Detect which cell encompasses the target text, then output its (X, Y) center coordinate. 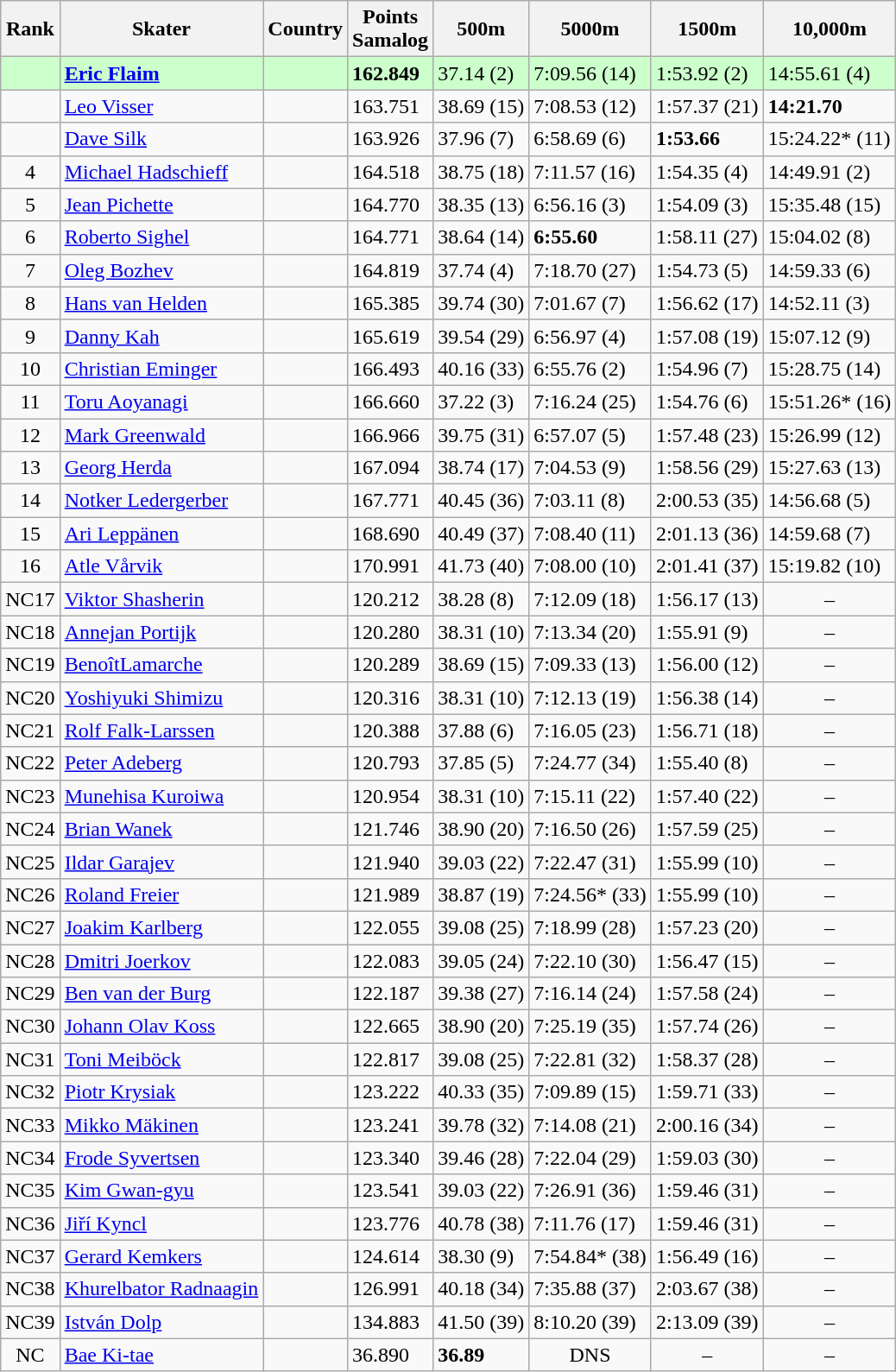
164.771 (390, 237)
41.50 (39) (482, 1322)
Roland Freier (161, 895)
163.926 (390, 139)
37.22 (3) (482, 401)
7:22.81 (32) (590, 1059)
NC33 (30, 1125)
Khurelbator Radnaagin (161, 1289)
Points Samalog (390, 29)
NC23 (30, 796)
14:59.33 (6) (830, 270)
1500m (707, 29)
Brian Wanek (161, 829)
13 (30, 468)
7:22.47 (31) (590, 862)
123.222 (390, 1092)
Piotr Krysiak (161, 1092)
39.74 (30) (482, 303)
163.751 (390, 106)
5 (30, 205)
1:53.66 (707, 139)
122.083 (390, 961)
38.75 (18) (482, 172)
7:01.67 (7) (590, 303)
1:57.40 (22) (707, 796)
Toru Aoyanagi (161, 401)
7:25.19 (35) (590, 1027)
Christian Eminger (161, 369)
166.493 (390, 369)
NC26 (30, 895)
Peter Adeberg (161, 763)
10 (30, 369)
120.316 (390, 698)
Georg Herda (161, 468)
123.776 (390, 1223)
165.385 (390, 303)
7:24.77 (34) (590, 763)
Jean Pichette (161, 205)
Oleg Bozhev (161, 270)
38.87 (19) (482, 895)
39.38 (27) (482, 994)
164.819 (390, 270)
40.45 (36) (482, 501)
1:58.56 (29) (707, 468)
8 (30, 303)
41.73 (40) (482, 566)
NC22 (30, 763)
Danny Kah (161, 336)
39.75 (31) (482, 434)
38.30 (9) (482, 1256)
14:55.61 (4) (830, 73)
165.619 (390, 336)
7:08.00 (10) (590, 566)
NC21 (30, 730)
NC36 (30, 1223)
NC39 (30, 1322)
2:13.09 (39) (707, 1322)
15:26.99 (12) (830, 434)
7:08.53 (12) (590, 106)
7 (30, 270)
1:54.96 (7) (707, 369)
164.518 (390, 172)
Rolf Falk-Larssen (161, 730)
123.241 (390, 1125)
NC35 (30, 1191)
120.289 (390, 665)
36.890 (390, 1355)
168.690 (390, 534)
NC25 (30, 862)
170.991 (390, 566)
7:22.10 (30) (590, 961)
1:57.74 (26) (707, 1027)
Eric Flaim (161, 73)
Country (306, 29)
7:09.56 (14) (590, 73)
NC (30, 1355)
123.340 (390, 1158)
1:57.48 (23) (707, 434)
37.96 (7) (482, 139)
Bae Ki-tae (161, 1355)
6:55.76 (2) (590, 369)
164.770 (390, 205)
37.88 (6) (482, 730)
7:16.24 (25) (590, 401)
NC34 (30, 1158)
6:57.07 (5) (590, 434)
6:55.60 (590, 237)
Ildar Garajev (161, 862)
NC38 (30, 1289)
6 (30, 237)
1:54.76 (6) (707, 401)
38.64 (14) (482, 237)
40.16 (33) (482, 369)
7:16.50 (26) (590, 829)
15:04.02 (8) (830, 237)
10,000m (830, 29)
6:56.16 (3) (590, 205)
Leo Visser (161, 106)
14:49.91 (2) (830, 172)
NC24 (30, 829)
Johann Olav Koss (161, 1027)
7:22.04 (29) (590, 1158)
120.793 (390, 763)
8:10.20 (39) (590, 1322)
120.280 (390, 632)
6:56.97 (4) (590, 336)
1:56.38 (14) (707, 698)
Joakim Karlberg (161, 927)
39.54 (29) (482, 336)
Kim Gwan-gyu (161, 1191)
1:56.17 (13) (707, 599)
7:12.13 (19) (590, 698)
DNS (590, 1355)
1:57.59 (25) (707, 829)
121.989 (390, 895)
Ben van der Burg (161, 994)
40.18 (34) (482, 1289)
1:58.11 (27) (707, 237)
15:24.22* (11) (830, 139)
7:54.84* (38) (590, 1256)
Roberto Sighel (161, 237)
122.817 (390, 1059)
15 (30, 534)
1:55.91 (9) (707, 632)
István Dolp (161, 1322)
1:54.73 (5) (707, 270)
2:00.53 (35) (707, 501)
BenoîtLamarche (161, 665)
Munehisa Kuroiwa (161, 796)
39.46 (28) (482, 1158)
7:16.14 (24) (590, 994)
120.954 (390, 796)
Yoshiyuki Shimizu (161, 698)
37.74 (4) (482, 270)
16 (30, 566)
7:26.91 (36) (590, 1191)
7:09.33 (13) (590, 665)
121.940 (390, 862)
7:18.70 (27) (590, 270)
1:55.40 (8) (707, 763)
38.74 (17) (482, 468)
Notker Ledergerber (161, 501)
NC29 (30, 994)
14:59.68 (7) (830, 534)
7:14.08 (21) (590, 1125)
NC30 (30, 1027)
1:57.08 (19) (707, 336)
123.541 (390, 1191)
38.28 (8) (482, 599)
15:07.12 (9) (830, 336)
167.094 (390, 468)
NC27 (30, 927)
40.78 (38) (482, 1223)
134.883 (390, 1322)
2:03.67 (38) (707, 1289)
NC18 (30, 632)
Gerard Kemkers (161, 1256)
7:11.57 (16) (590, 172)
1:59.03 (30) (707, 1158)
7:18.99 (28) (590, 927)
7:09.89 (15) (590, 1092)
Viktor Shasherin (161, 599)
2:01.41 (37) (707, 566)
7:13.34 (20) (590, 632)
Ari Leppänen (161, 534)
120.388 (390, 730)
14:52.11 (3) (830, 303)
Rank (30, 29)
Frode Syvertsen (161, 1158)
1:54.09 (3) (707, 205)
7:03.11 (8) (590, 501)
Annejan Portijk (161, 632)
39.78 (32) (482, 1125)
7:24.56* (33) (590, 895)
Michael Hadschieff (161, 172)
39.05 (24) (482, 961)
NC28 (30, 961)
7:16.05 (23) (590, 730)
7:11.76 (17) (590, 1223)
2:00.16 (34) (707, 1125)
2:01.13 (36) (707, 534)
1:57.37 (21) (707, 106)
1:53.92 (2) (707, 73)
4 (30, 172)
1:59.71 (33) (707, 1092)
1:56.47 (15) (707, 961)
7:15.11 (22) (590, 796)
167.771 (390, 501)
37.14 (2) (482, 73)
14:56.68 (5) (830, 501)
Jiří Kyncl (161, 1223)
500m (482, 29)
1:56.00 (12) (707, 665)
166.660 (390, 401)
15:35.48 (15) (830, 205)
14:21.70 (830, 106)
NC17 (30, 599)
Hans van Helden (161, 303)
Mikko Mäkinen (161, 1125)
126.991 (390, 1289)
37.85 (5) (482, 763)
Mark Greenwald (161, 434)
7:08.40 (11) (590, 534)
15:27.63 (13) (830, 468)
7:12.09 (18) (590, 599)
40.33 (35) (482, 1092)
11 (30, 401)
122.665 (390, 1027)
1:56.62 (17) (707, 303)
6:58.69 (6) (590, 139)
NC19 (30, 665)
36.89 (482, 1355)
NC20 (30, 698)
NC37 (30, 1256)
7:04.53 (9) (590, 468)
NC31 (30, 1059)
15:51.26* (16) (830, 401)
1:54.35 (4) (707, 172)
Toni Meiböck (161, 1059)
122.055 (390, 927)
12 (30, 434)
Dmitri Joerkov (161, 961)
121.746 (390, 829)
Skater (161, 29)
15:19.82 (10) (830, 566)
Atle Vårvik (161, 566)
15:28.75 (14) (830, 369)
9 (30, 336)
14 (30, 501)
166.966 (390, 434)
122.187 (390, 994)
5000m (590, 29)
40.49 (37) (482, 534)
162.849 (390, 73)
7:35.88 (37) (590, 1289)
1:56.71 (18) (707, 730)
124.614 (390, 1256)
NC32 (30, 1092)
Dave Silk (161, 139)
38.35 (13) (482, 205)
1:56.49 (16) (707, 1256)
1:57.58 (24) (707, 994)
1:58.37 (28) (707, 1059)
1:57.23 (20) (707, 927)
120.212 (390, 599)
